Detect which cell encompasses the target text, then output its [x, y] center coordinate. 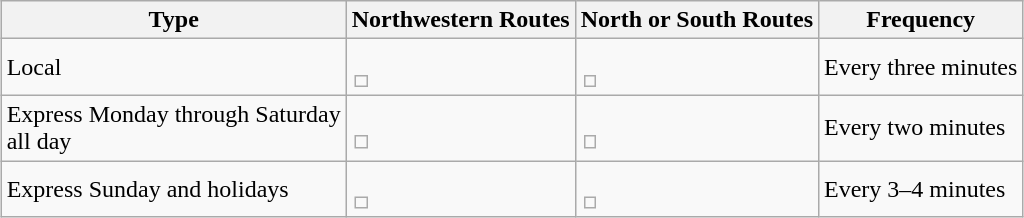
Express Sunday and holidays [174, 188]
Type [174, 20]
Every two minutes [921, 128]
Express Monday through Saturdayall day [174, 128]
North or South Routes [696, 20]
Northwestern Routes [460, 20]
Every 3–4 minutes [921, 188]
Local [174, 68]
Every three minutes [921, 68]
Frequency [921, 20]
